Find where the given text appears and provide that cell's center as (X, Y) coordinate. 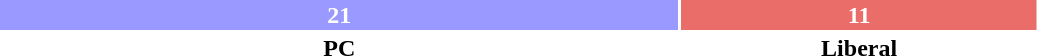
11 (858, 15)
21 (339, 15)
